Pinpoint the cell where the given text exists, returning its (x, y) midpoint coordinate. 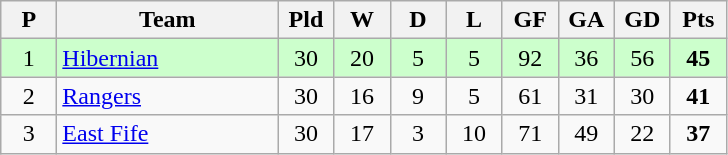
45 (698, 58)
37 (698, 134)
49 (586, 134)
2 (29, 96)
9 (418, 96)
61 (530, 96)
56 (642, 58)
92 (530, 58)
L (474, 20)
Pts (698, 20)
GF (530, 20)
20 (362, 58)
Hibernian (168, 58)
Pld (306, 20)
36 (586, 58)
GA (586, 20)
17 (362, 134)
GD (642, 20)
P (29, 20)
Rangers (168, 96)
East Fife (168, 134)
10 (474, 134)
D (418, 20)
31 (586, 96)
1 (29, 58)
Team (168, 20)
71 (530, 134)
W (362, 20)
16 (362, 96)
22 (642, 134)
41 (698, 96)
